Identify which cell holds the provided text, then report its [x, y] central coordinate. 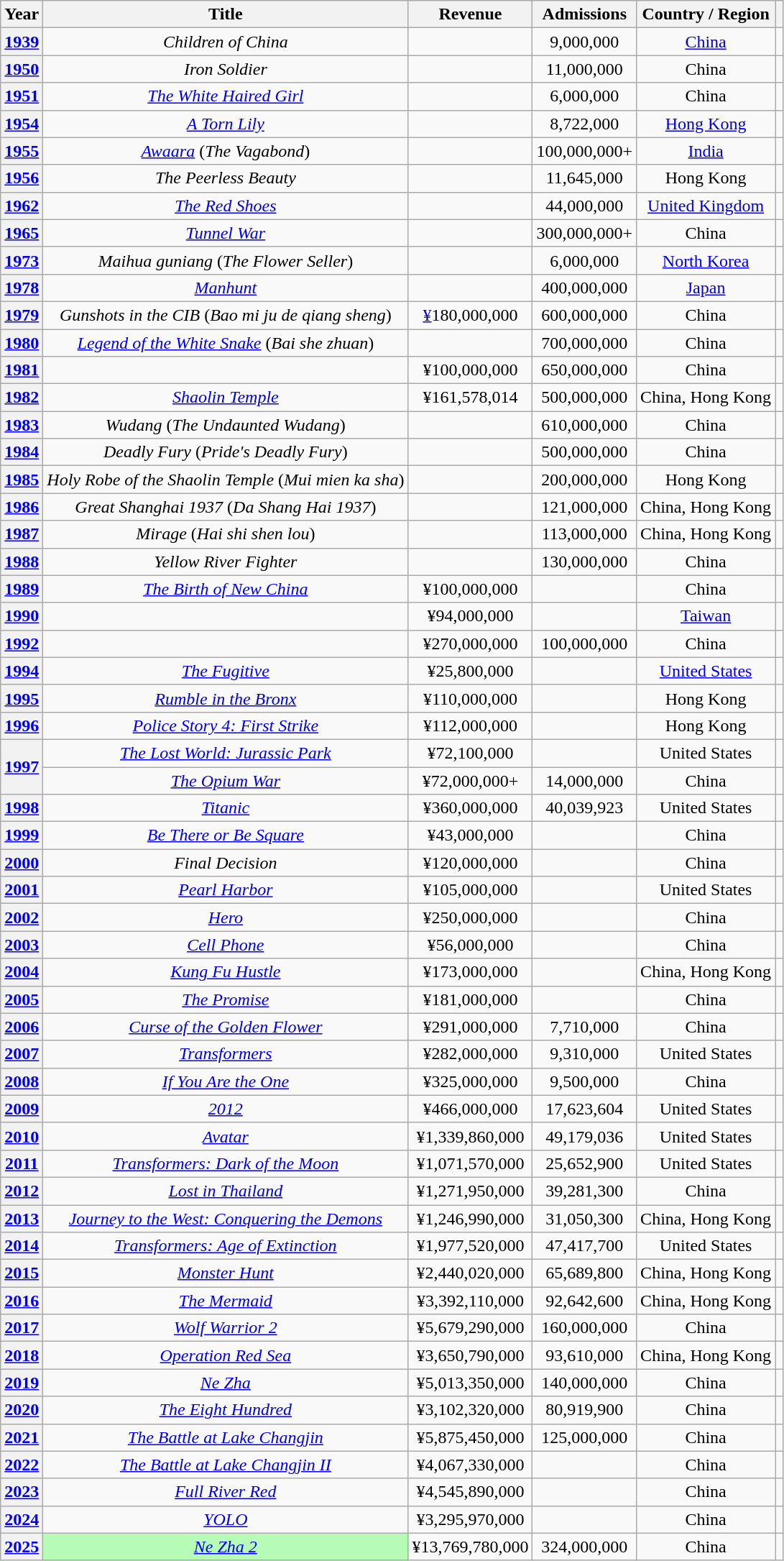
130,000,000 [585, 562]
The Battle at Lake Changjin II [226, 1465]
7,710,000 [585, 1027]
14,000,000 [585, 780]
200,000,000 [585, 480]
2021 [22, 1437]
¥5,679,290,000 [470, 1328]
¥3,102,320,000 [470, 1410]
Maihua guniang (The Flower Seller) [226, 260]
2018 [22, 1355]
2010 [22, 1136]
¥1,246,990,000 [470, 1219]
Pearl Harbor [226, 890]
9,500,000 [585, 1081]
1998 [22, 808]
¥3,392,110,000 [470, 1301]
2006 [22, 1027]
Transformers [226, 1054]
300,000,000+ [585, 233]
Yellow River Fighter [226, 562]
2003 [22, 945]
1992 [22, 644]
Great Shanghai 1937 (Da Shang Hai 1937) [226, 507]
1956 [22, 178]
2023 [22, 1492]
2014 [22, 1246]
¥105,000,000 [470, 890]
¥270,000,000 [470, 644]
1973 [22, 260]
2001 [22, 890]
¥161,578,014 [470, 398]
1981 [22, 370]
2015 [22, 1273]
93,610,000 [585, 1355]
1955 [22, 151]
Rumble in the Bronx [226, 698]
44,000,000 [585, 206]
11,645,000 [585, 178]
2007 [22, 1054]
9,310,000 [585, 1054]
2009 [22, 1109]
2004 [22, 972]
1999 [22, 836]
¥5,875,450,000 [470, 1437]
65,689,800 [585, 1273]
¥466,000,000 [470, 1109]
United Kingdom [706, 206]
The Birth of New China [226, 589]
1986 [22, 507]
125,000,000 [585, 1437]
¥181,000,000 [470, 999]
The Battle at Lake Changjin [226, 1437]
121,000,000 [585, 507]
2019 [22, 1383]
11,000,000 [585, 69]
Operation Red Sea [226, 1355]
The Lost World: Jurassic Park [226, 753]
Revenue [470, 14]
1985 [22, 480]
¥4,545,890,000 [470, 1492]
¥180,000,000 [470, 315]
Shaolin Temple [226, 398]
9,000,000 [585, 42]
650,000,000 [585, 370]
2017 [22, 1328]
25,652,900 [585, 1163]
If You Are the One [226, 1081]
Be There or Be Square [226, 836]
610,000,000 [585, 425]
Awaara (The Vagabond) [226, 151]
YOLO [226, 1519]
The White Haired Girl [226, 96]
1995 [22, 698]
1982 [22, 398]
Iron Soldier [226, 69]
2005 [22, 999]
Year [22, 14]
400,000,000 [585, 288]
¥1,977,520,000 [470, 1246]
2000 [22, 863]
¥173,000,000 [470, 972]
1980 [22, 343]
324,000,000 [585, 1547]
2011 [22, 1163]
Final Decision [226, 863]
Wudang (The Undaunted Wudang) [226, 425]
Titanic [226, 808]
1990 [22, 616]
1997 [22, 766]
Holy Robe of the Shaolin Temple (Mui mien ka sha) [226, 480]
700,000,000 [585, 343]
¥3,650,790,000 [470, 1355]
2024 [22, 1519]
¥1,339,860,000 [470, 1136]
The Promise [226, 999]
113,000,000 [585, 534]
1954 [22, 124]
The Opium War [226, 780]
¥2,440,020,000 [470, 1273]
1996 [22, 725]
¥25,800,000 [470, 671]
160,000,000 [585, 1328]
80,919,900 [585, 1410]
¥1,271,950,000 [470, 1191]
40,039,923 [585, 808]
8,722,000 [585, 124]
¥1,071,570,000 [470, 1163]
47,417,700 [585, 1246]
India [706, 151]
31,050,300 [585, 1219]
¥56,000,000 [470, 945]
Tunnel War [226, 233]
¥120,000,000 [470, 863]
Japan [706, 288]
39,281,300 [585, 1191]
¥291,000,000 [470, 1027]
Transformers: Dark of the Moon [226, 1163]
Manhunt [226, 288]
Title [226, 14]
Deadly Fury (Pride's Deadly Fury) [226, 452]
92,642,600 [585, 1301]
1984 [22, 452]
Avatar [226, 1136]
49,179,036 [585, 1136]
17,623,604 [585, 1109]
2016 [22, 1301]
¥282,000,000 [470, 1054]
¥5,013,350,000 [470, 1383]
2002 [22, 917]
The Red Shoes [226, 206]
2008 [22, 1081]
Ne Zha [226, 1383]
Kung Fu Hustle [226, 972]
600,000,000 [585, 315]
1979 [22, 315]
1962 [22, 206]
¥72,000,000+ [470, 780]
1951 [22, 96]
1939 [22, 42]
¥4,067,330,000 [470, 1465]
140,000,000 [585, 1383]
Wolf Warrior 2 [226, 1328]
Full River Red [226, 1492]
Transformers: Age of Extinction [226, 1246]
Cell Phone [226, 945]
¥43,000,000 [470, 836]
1965 [22, 233]
¥13,769,780,000 [470, 1547]
1994 [22, 671]
2013 [22, 1219]
Mirage (Hai shi shen lou) [226, 534]
The Eight Hundred [226, 1410]
¥3,295,970,000 [470, 1519]
Monster Hunt [226, 1273]
¥250,000,000 [470, 917]
1950 [22, 69]
Gunshots in the CIB (Bao mi ju de qiang sheng) [226, 315]
100,000,000 [585, 644]
1978 [22, 288]
Country / Region [706, 14]
100,000,000+ [585, 151]
The Mermaid [226, 1301]
North Korea [706, 260]
¥112,000,000 [470, 725]
1989 [22, 589]
2025 [22, 1547]
2020 [22, 1410]
¥94,000,000 [470, 616]
Police Story 4: First Strike [226, 725]
¥360,000,000 [470, 808]
Hero [226, 917]
Curse of the Golden Flower [226, 1027]
1983 [22, 425]
1987 [22, 534]
1988 [22, 562]
The Peerless Beauty [226, 178]
A Torn Lily [226, 124]
Ne Zha 2 [226, 1547]
Children of China [226, 42]
¥110,000,000 [470, 698]
¥325,000,000 [470, 1081]
2022 [22, 1465]
¥72,100,000 [470, 753]
Journey to the West: Conquering the Demons [226, 1219]
The Fugitive [226, 671]
Legend of the White Snake (Bai she zhuan) [226, 343]
Admissions [585, 14]
Taiwan [706, 616]
Lost in Thailand [226, 1191]
